Search for the cell housing the specified text and yield its (X, Y) center coordinate. 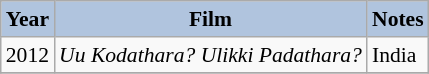
India (398, 55)
Film (210, 19)
Uu Kodathara? Ulikki Padathara? (210, 55)
Notes (398, 19)
Year (28, 19)
2012 (28, 55)
